Find where the given text appears and provide that cell's center as (X, Y) coordinate. 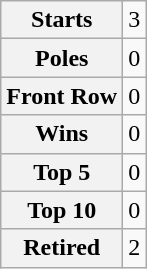
2 (134, 248)
Front Row (62, 96)
Poles (62, 58)
Starts (62, 20)
Top 10 (62, 210)
Top 5 (62, 172)
3 (134, 20)
Wins (62, 134)
Retired (62, 248)
